Locate the cell with the specified text and output its (x, y) center coordinate. 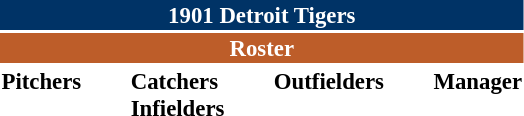
1901 Detroit Tigers (262, 15)
Roster (262, 48)
